Determine the [x, y] coordinate at the center of the cell enclosing the given text.  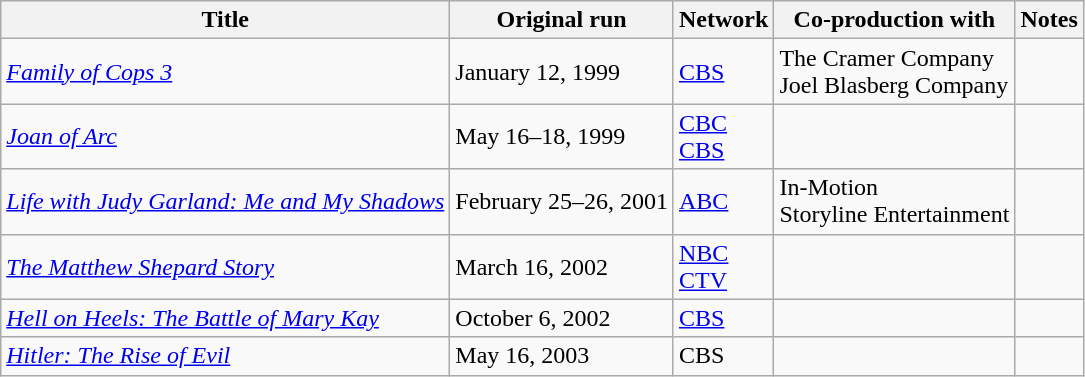
Hitler: The Rise of Evil [226, 356]
ABC [723, 202]
October 6, 2002 [562, 318]
Hell on Heels: The Battle of Mary Kay [226, 318]
March 16, 2002 [562, 266]
Notes [1049, 20]
January 12, 1999 [562, 72]
Title [226, 20]
CBCCBS [723, 136]
May 16, 2003 [562, 356]
NBCCTV [723, 266]
Family of Cops 3 [226, 72]
February 25–26, 2001 [562, 202]
The Cramer CompanyJoel Blasberg Company [894, 72]
In-MotionStoryline Entertainment [894, 202]
Original run [562, 20]
Network [723, 20]
May 16–18, 1999 [562, 136]
Co-production with [894, 20]
The Matthew Shepard Story [226, 266]
Life with Judy Garland: Me and My Shadows [226, 202]
Joan of Arc [226, 136]
